For the text-containing cell, return its midpoint in (x, y) coordinate format. 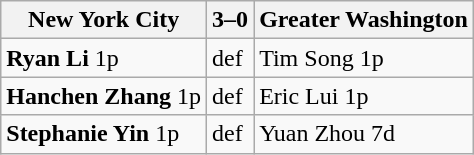
Hanchen Zhang 1p (104, 96)
3–0 (230, 20)
Tim Song 1p (364, 58)
New York City (104, 20)
Eric Lui 1p (364, 96)
Yuan Zhou 7d (364, 134)
Ryan Li 1p (104, 58)
Stephanie Yin 1p (104, 134)
Greater Washington (364, 20)
